Capture the cell that displays the provided text and extract its [X, Y] central coordinate. 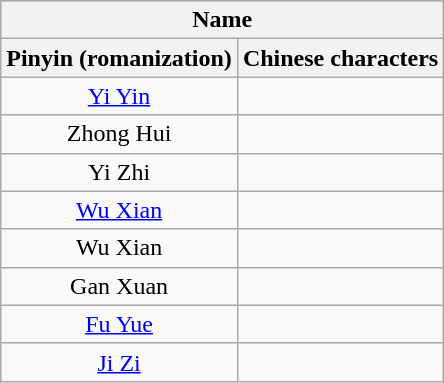
Name [222, 20]
Ji Zi [120, 362]
Chinese characters [340, 58]
Fu Yue [120, 324]
Yi Yin [120, 96]
Pinyin (romanization) [120, 58]
Yi Zhi [120, 172]
Zhong Hui [120, 134]
Gan Xuan [120, 286]
